Provide the [X, Y] coordinate of the cell's center where the given text is located.  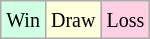
Loss [126, 20]
Draw [72, 20]
Win [24, 20]
